Pinpoint the cell where the given text exists, returning its (x, y) midpoint coordinate. 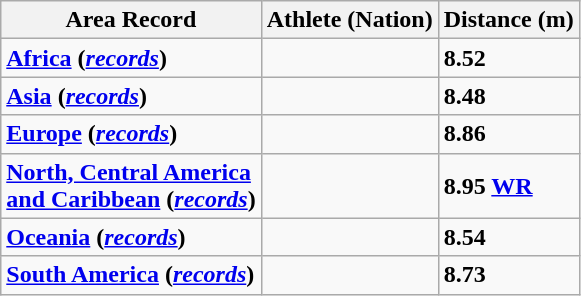
Africa (records) (131, 58)
South America (records) (131, 275)
Distance (m) (508, 20)
8.86 (508, 134)
Asia (records) (131, 96)
8.48 (508, 96)
Oceania (records) (131, 237)
8.54 (508, 237)
8.95 WR (508, 186)
Athlete (Nation) (350, 20)
Europe (records) (131, 134)
8.52 (508, 58)
8.73 (508, 275)
North, Central Americaand Caribbean (records) (131, 186)
Area Record (131, 20)
